Search for the cell housing the specified text and yield its (X, Y) center coordinate. 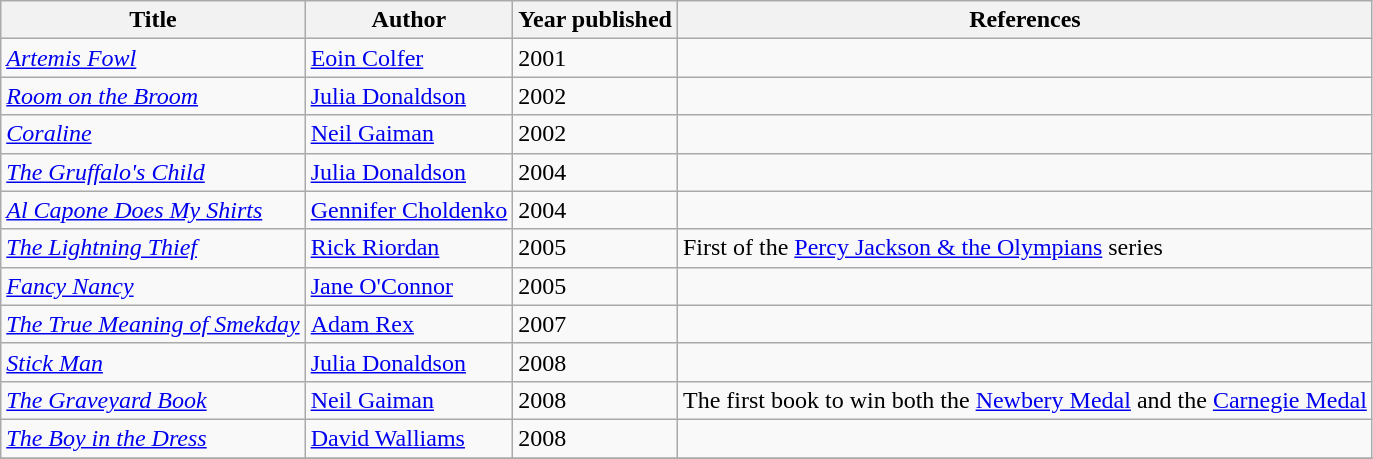
2007 (596, 324)
Fancy Nancy (153, 286)
Jane O'Connor (409, 286)
Title (153, 20)
2001 (596, 58)
The Boy in the Dress (153, 438)
Author (409, 20)
The True Meaning of Smekday (153, 324)
Artemis Fowl (153, 58)
Stick Man (153, 362)
References (1024, 20)
Gennifer Choldenko (409, 210)
Coraline (153, 134)
David Walliams (409, 438)
First of the Percy Jackson & the Olympians series (1024, 248)
Rick Riordan (409, 248)
Year published (596, 20)
Adam Rex (409, 324)
Eoin Colfer (409, 58)
The Graveyard Book (153, 400)
Room on the Broom (153, 96)
Al Capone Does My Shirts (153, 210)
The Gruffalo's Child (153, 172)
The first book to win both the Newbery Medal and the Carnegie Medal (1024, 400)
The Lightning Thief (153, 248)
